From the cell containing the given text, extract its center point as (x, y) coordinate. 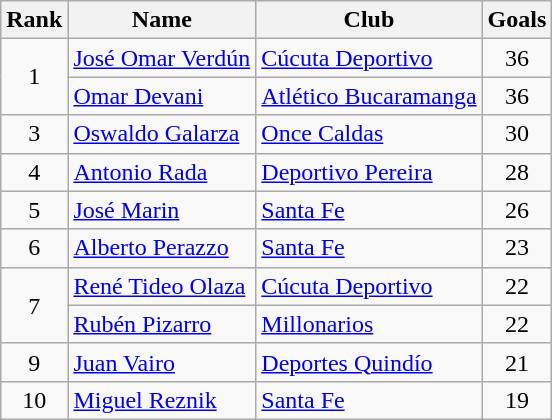
1 (34, 77)
7 (34, 305)
19 (517, 400)
5 (34, 210)
Millonarios (369, 324)
Oswaldo Galarza (162, 134)
José Omar Verdún (162, 58)
10 (34, 400)
3 (34, 134)
Antonio Rada (162, 172)
Miguel Reznik (162, 400)
Rubén Pizarro (162, 324)
Atlético Bucaramanga (369, 96)
Rank (34, 20)
Once Caldas (369, 134)
Club (369, 20)
23 (517, 248)
Deportes Quindío (369, 362)
6 (34, 248)
Deportivo Pereira (369, 172)
Goals (517, 20)
30 (517, 134)
4 (34, 172)
René Tideo Olaza (162, 286)
Juan Vairo (162, 362)
21 (517, 362)
Alberto Perazzo (162, 248)
Omar Devani (162, 96)
9 (34, 362)
José Marin (162, 210)
Name (162, 20)
26 (517, 210)
28 (517, 172)
